Provide the (X, Y) coordinate of the cell's center where the given text is located.  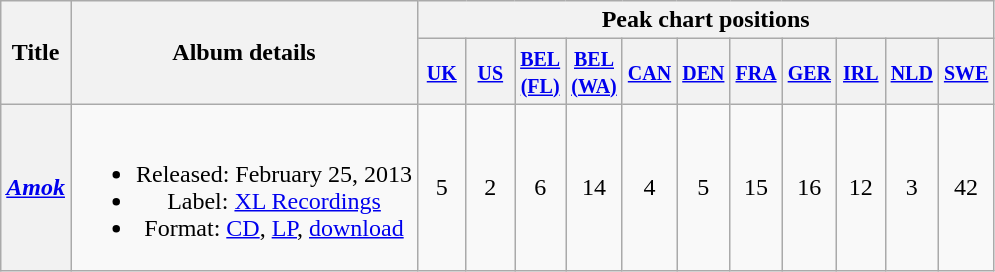
BEL(WA) (594, 72)
15 (756, 188)
SWE (966, 72)
Peak chart positions (705, 20)
CAN (649, 72)
FRA (756, 72)
BEL(FL) (540, 72)
US (490, 72)
UK (442, 72)
Released: February 25, 2013Label: XL RecordingsFormat: CD, LP, download (244, 188)
Title (36, 52)
GER (809, 72)
14 (594, 188)
IRL (862, 72)
42 (966, 188)
4 (649, 188)
NLD (912, 72)
Album details (244, 52)
DEN (704, 72)
3 (912, 188)
2 (490, 188)
12 (862, 188)
6 (540, 188)
16 (809, 188)
Amok (36, 188)
